Search for the cell housing the specified text and yield its (x, y) center coordinate. 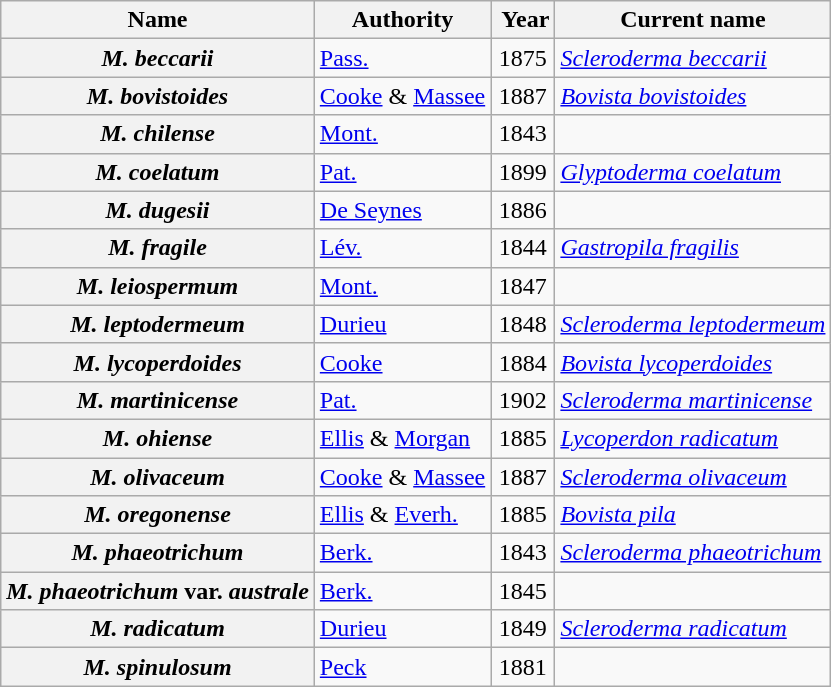
Cooke (402, 362)
M. oregonense (158, 515)
M. spinulosum (158, 667)
1881 (523, 667)
M. leptodermeum (158, 324)
Bovista pila (693, 515)
Scleroderma beccarii (693, 58)
Authority (402, 20)
Bovista lycoperdoides (693, 362)
M. martinicense (158, 400)
M. coelatum (158, 172)
M. bovistoides (158, 96)
1875 (523, 58)
Current name (693, 20)
Ellis & Everh. (402, 515)
M. olivaceum (158, 477)
1884 (523, 362)
M. chilense (158, 134)
1844 (523, 248)
1848 (523, 324)
De Seynes (402, 210)
M. lycoperdoides (158, 362)
1849 (523, 629)
1899 (523, 172)
Year (523, 20)
M. leiospermum (158, 286)
1845 (523, 591)
Pass. (402, 58)
M. radicatum (158, 629)
Lycoperdon radicatum (693, 438)
1886 (523, 210)
Scleroderma leptodermeum (693, 324)
Scleroderma olivaceum (693, 477)
M. fragile (158, 248)
Peck (402, 667)
1902 (523, 400)
Glyptoderma coelatum (693, 172)
Ellis & Morgan (402, 438)
M. dugesii (158, 210)
M. phaeotrichum var. australe (158, 591)
Gastropila fragilis (693, 248)
Scleroderma radicatum (693, 629)
Scleroderma phaeotrichum (693, 553)
M. beccarii (158, 58)
1847 (523, 286)
Scleroderma martinicense (693, 400)
Bovista bovistoides (693, 96)
Lév. (402, 248)
M. phaeotrichum (158, 553)
Name (158, 20)
M. ohiense (158, 438)
